Find where the given text appears and provide that cell's center as [x, y] coordinate. 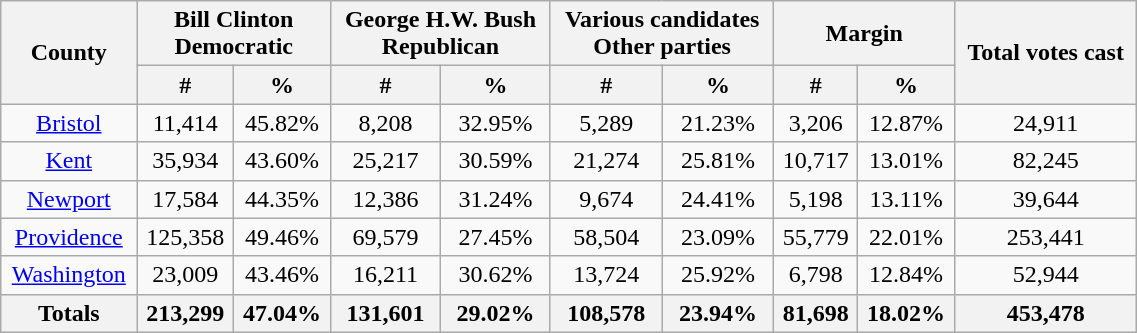
43.60% [282, 161]
52,944 [1046, 275]
5,198 [816, 199]
Various candidatesOther parties [662, 34]
49.46% [282, 237]
29.02% [495, 313]
82,245 [1046, 161]
25,217 [386, 161]
Newport [69, 199]
453,478 [1046, 313]
35,934 [186, 161]
55,779 [816, 237]
George H.W. BushRepublican [441, 34]
Totals [69, 313]
32.95% [495, 123]
13.11% [906, 199]
30.62% [495, 275]
24,911 [1046, 123]
22.01% [906, 237]
23.09% [718, 237]
3,206 [816, 123]
Margin [864, 34]
25.81% [718, 161]
16,211 [386, 275]
8,208 [386, 123]
253,441 [1046, 237]
44.35% [282, 199]
13.01% [906, 161]
27.45% [495, 237]
23.94% [718, 313]
45.82% [282, 123]
Providence [69, 237]
30.59% [495, 161]
12,386 [386, 199]
9,674 [606, 199]
213,299 [186, 313]
58,504 [606, 237]
6,798 [816, 275]
Total votes cast [1046, 52]
108,578 [606, 313]
13,724 [606, 275]
12.87% [906, 123]
18.02% [906, 313]
23,009 [186, 275]
Bill ClintonDemocratic [234, 34]
21,274 [606, 161]
5,289 [606, 123]
10,717 [816, 161]
Kent [69, 161]
69,579 [386, 237]
11,414 [186, 123]
17,584 [186, 199]
24.41% [718, 199]
43.46% [282, 275]
25.92% [718, 275]
Bristol [69, 123]
31.24% [495, 199]
81,698 [816, 313]
131,601 [386, 313]
47.04% [282, 313]
125,358 [186, 237]
12.84% [906, 275]
Washington [69, 275]
County [69, 52]
39,644 [1046, 199]
21.23% [718, 123]
